Pinpoint the cell where the given text exists, returning its [x, y] midpoint coordinate. 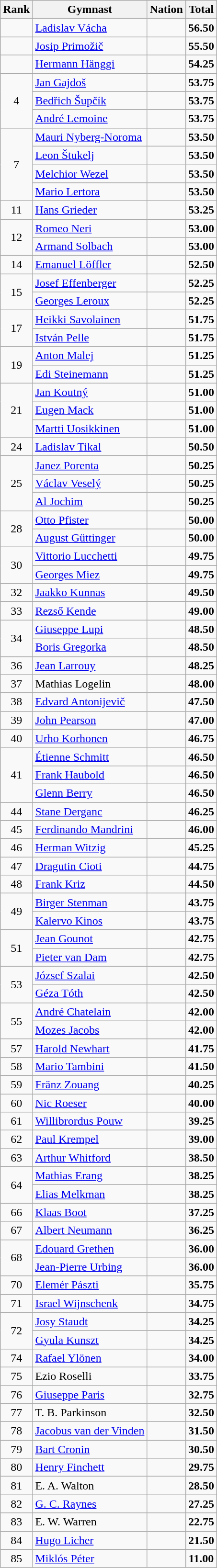
Israel Wijnschenk [90, 1303]
4 [16, 101]
Jean-Pierre Urbing [90, 1267]
Pieter van Dam [90, 957]
63 [16, 1158]
28.50 [201, 1486]
Jan Koutný [90, 392]
Otto Pfister [90, 519]
11.00 [201, 1558]
71 [16, 1303]
Klaas Boot [90, 1212]
Willibrordus Pouw [90, 1121]
15 [16, 292]
40.25 [201, 1084]
Josef Effenberger [90, 283]
21.50 [201, 1540]
80 [16, 1467]
22.75 [201, 1522]
53 [16, 984]
Romeo Neri [90, 228]
35.75 [201, 1285]
Georges Leroux [90, 301]
André Chatelain [90, 1012]
Václav Veselý [90, 483]
17 [16, 328]
44.75 [201, 866]
Paul Krempel [90, 1139]
Janez Porenta [90, 465]
27.25 [201, 1504]
44.50 [201, 884]
Eugen Mack [90, 410]
Edvard Antonijevič [90, 702]
Jaakko Kunnas [90, 593]
60 [16, 1103]
Stane Derganc [90, 812]
49 [16, 912]
47.50 [201, 702]
Mario Lertora [90, 192]
Gymnast [90, 10]
41 [16, 775]
33 [16, 611]
Ladislav Vácha [90, 28]
38 [16, 702]
53.25 [201, 210]
Mathias Logelin [90, 684]
41.75 [201, 1048]
30 [16, 565]
57 [16, 1048]
56.50 [201, 28]
78 [16, 1431]
39 [16, 720]
46.75 [201, 738]
64 [16, 1185]
Mauri Nyberg-Noroma [90, 137]
52.50 [201, 265]
67 [16, 1230]
Arthur Whitford [90, 1158]
Heikki Savolainen [90, 319]
14 [16, 265]
Martti Uosikkinen [90, 429]
49.00 [201, 611]
66 [16, 1212]
E. W. Warren [90, 1522]
37.25 [201, 1212]
32.50 [201, 1413]
Miklós Péter [90, 1558]
Vittorio Lucchetti [90, 556]
Bart Cronin [90, 1449]
Kalervo Kinos [90, 921]
Frank Haubold [90, 775]
61 [16, 1121]
54.25 [201, 64]
Gyula Kunszt [90, 1340]
62 [16, 1139]
Dragutin Cioti [90, 866]
Georges Miez [90, 575]
Edi Steinemann [90, 374]
72 [16, 1331]
46.25 [201, 812]
Jean Larrouy [90, 666]
40 [16, 738]
50.50 [201, 447]
45 [16, 830]
Elias Melkman [90, 1194]
32 [16, 593]
Jacobus van der Vinden [90, 1431]
58 [16, 1066]
István Pelle [90, 338]
Josip Primožič [90, 46]
Al Jochim [90, 501]
85 [16, 1558]
John Pearson [90, 720]
39.00 [201, 1139]
Armand Solbach [90, 247]
76 [16, 1395]
Hugo Licher [90, 1540]
47 [16, 866]
74 [16, 1358]
77 [16, 1413]
55 [16, 1021]
83 [16, 1522]
39.25 [201, 1121]
70 [16, 1285]
Josy Staudt [90, 1321]
Total [201, 10]
21 [16, 410]
34 [16, 638]
August Güttinger [90, 538]
Étienne Schmitt [90, 756]
37 [16, 684]
Frank Kriz [90, 884]
Anton Malej [90, 356]
Jean Gounot [90, 939]
45.25 [201, 848]
41.50 [201, 1066]
Ferdinando Mandrini [90, 830]
Géza Tóth [90, 993]
68 [16, 1258]
Hans Grieder [90, 210]
Herman Witzig [90, 848]
44 [16, 812]
Giuseppe Paris [90, 1395]
46.00 [201, 830]
25 [16, 483]
51 [16, 948]
Fränz Zouang [90, 1084]
André Lemoine [90, 119]
34.00 [201, 1358]
33.75 [201, 1376]
T. B. Parkinson [90, 1413]
Albert Neumann [90, 1230]
Nic Roeser [90, 1103]
Mathias Erang [90, 1176]
36 [16, 666]
Leon Štukelj [90, 155]
29.75 [201, 1467]
36.25 [201, 1230]
12 [16, 237]
19 [16, 365]
28 [16, 529]
Hermann Hänggi [90, 64]
Melchior Wezel [90, 173]
József Szalai [90, 975]
32.75 [201, 1395]
48.00 [201, 684]
24 [16, 447]
Rezső Kende [90, 611]
47.00 [201, 720]
Bedřich Šupčík [90, 101]
31.50 [201, 1431]
Birger Stenman [90, 902]
Nation [166, 10]
81 [16, 1486]
Urho Korhonen [90, 738]
Rank [16, 10]
59 [16, 1084]
55.50 [201, 46]
48 [16, 884]
48.25 [201, 666]
38.50 [201, 1158]
Mario Tambini [90, 1066]
Edouard Grethen [90, 1249]
Elemér Pászti [90, 1285]
Ezio Roselli [90, 1376]
Glenn Berry [90, 793]
Harold Newhart [90, 1048]
G. C. Raynes [90, 1504]
82 [16, 1504]
Ladislav Tikal [90, 447]
Rafael Ylönen [90, 1358]
75 [16, 1376]
Henry Finchett [90, 1467]
7 [16, 164]
Boris Gregorka [90, 647]
Giuseppe Lupi [90, 629]
40.00 [201, 1103]
Mozes Jacobs [90, 1030]
84 [16, 1540]
79 [16, 1449]
E. A. Walton [90, 1486]
30.50 [201, 1449]
Emanuel Löffler [90, 265]
11 [16, 210]
46 [16, 848]
34.75 [201, 1303]
Jan Gajdoš [90, 82]
49.50 [201, 593]
